Return the [X, Y] coordinate for the center point of the cell that contains the specified text.  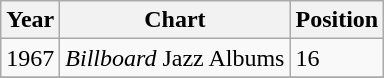
16 [337, 58]
Chart [175, 20]
Billboard Jazz Albums [175, 58]
Year [30, 20]
1967 [30, 58]
Position [337, 20]
